Provide the (X, Y) coordinate of the cell's center where the given text is located.  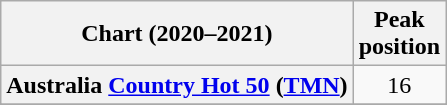
Australia Country Hot 50 (TMN) (177, 85)
16 (399, 85)
Peakposition (399, 34)
Chart (2020–2021) (177, 34)
